Detect which cell encompasses the target text, then output its [X, Y] center coordinate. 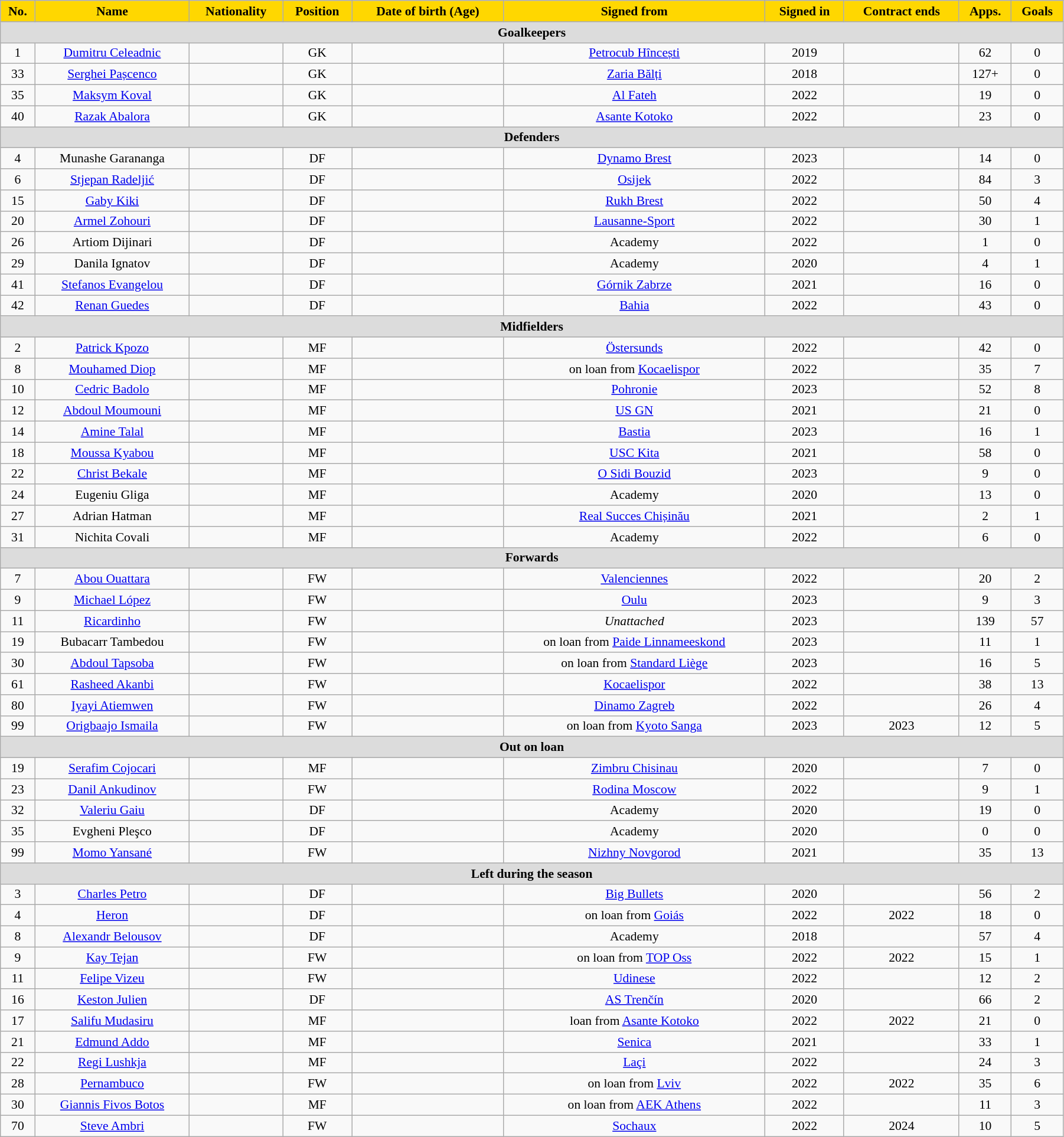
17 [18, 1021]
Dumitru Celeadnic [112, 53]
Nizhny Novgorod [634, 852]
Bahia [634, 306]
38 [985, 684]
Serghei Pașcenco [112, 74]
27 [18, 516]
28 [18, 1084]
Michael López [112, 600]
Rodina Moscow [634, 789]
56 [985, 894]
Position [317, 11]
Eugeniu Gliga [112, 495]
Defenders [532, 138]
Dynamo Brest [634, 159]
Contract ends [901, 11]
US GN [634, 411]
Rasheed Akanbi [112, 684]
Abou Ouattara [112, 579]
Evgheni Pleşco [112, 832]
O Sidi Bouzid [634, 474]
Valeriu Gaiu [112, 811]
Al Fateh [634, 96]
Zimbru Chisinau [634, 769]
on loan from Kocaelispor [634, 369]
Heron [112, 916]
Pohronie [634, 390]
Steve Ambri [112, 1126]
Giannis Fivos Botos [112, 1105]
70 [18, 1126]
on loan from TOP Oss [634, 958]
loan from Asante Kotoko [634, 1021]
Ricardinho [112, 621]
139 [985, 621]
Oulu [634, 600]
Pernambuco [112, 1084]
Iyayi Atiemwen [112, 705]
Artiom Dijinari [112, 243]
Serafim Cojocari [112, 769]
on loan from Paide Linnameeskond [634, 642]
Charles Petro [112, 894]
Udinese [634, 979]
Name [112, 11]
Origbaajo Ismaila [112, 726]
Östersunds [634, 348]
Nationality [236, 11]
Laçi [634, 1063]
Maksym Koval [112, 96]
61 [18, 684]
Apps. [985, 11]
52 [985, 390]
Renan Guedes [112, 306]
Goalkeepers [532, 32]
on loan from Lviv [634, 1084]
Abdoul Moumouni [112, 411]
Sochaux [634, 1126]
Forwards [532, 558]
Petrocub Hîncești [634, 53]
43 [985, 306]
Bastia [634, 432]
Danil Ankudinov [112, 789]
2024 [901, 1126]
50 [985, 201]
Cedric Badolo [112, 390]
on loan from Standard Liège [634, 664]
Moussa Kyabou [112, 453]
Christ Bekale [112, 474]
Keston Julien [112, 1000]
Lausanne-Sport [634, 221]
Gaby Kiki [112, 201]
Patrick Kpozo [112, 348]
Osijek [634, 179]
58 [985, 453]
No. [18, 11]
29 [18, 264]
Alexandr Belousov [112, 937]
Valenciennes [634, 579]
on loan from Kyoto Sanga [634, 726]
Goals [1037, 11]
Edmund Addo [112, 1042]
Adrian Hatman [112, 516]
AS Trenčín [634, 1000]
Regi Lushkja [112, 1063]
Signed in [804, 11]
Momo Yansané [112, 852]
Stefanos Evangelou [112, 285]
66 [985, 1000]
80 [18, 705]
Senica [634, 1042]
31 [18, 537]
Bubacarr Tambedou [112, 642]
Mouhamed Diop [112, 369]
Unattached [634, 621]
41 [18, 285]
Midfielders [532, 327]
Salifu Mudasiru [112, 1021]
Zaria Bălți [634, 74]
Out on loan [532, 747]
Górnik Zabrze [634, 285]
Signed from [634, 11]
127+ [985, 74]
Real Succes Chișinău [634, 516]
62 [985, 53]
Left during the season [532, 874]
Stjepan Radeljić [112, 179]
Asante Kotoko [634, 116]
Kay Tejan [112, 958]
84 [985, 179]
Amine Talal [112, 432]
on loan from AEK Athens [634, 1105]
32 [18, 811]
Kocaelispor [634, 684]
on loan from Goiás [634, 916]
Rukh Brest [634, 201]
40 [18, 116]
Armel Zohouri [112, 221]
Nichita Covali [112, 537]
Abdoul Tapsoba [112, 664]
Big Bullets [634, 894]
Munashe Garananga [112, 159]
2019 [804, 53]
Date of birth (Age) [427, 11]
Felipe Vizeu [112, 979]
USC Kita [634, 453]
Danila Ignatov [112, 264]
Dinamo Zagreb [634, 705]
Razak Abalora [112, 116]
